Detect which cell encompasses the target text, then output its (X, Y) center coordinate. 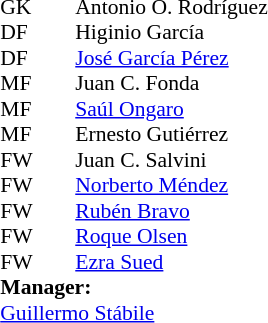
Saúl Ongaro (171, 109)
Ezra Sued (171, 262)
Rubén Bravo (171, 211)
Manager: (134, 287)
Norberto Méndez (171, 185)
Ernesto Gutiérrez (171, 135)
Juan C. Salvini (171, 160)
Roque Olsen (171, 237)
José García Pérez (171, 58)
Juan C. Fonda (171, 83)
Higinio García (171, 33)
